Scan for the cell matching the given text and deliver its (X, Y) coordinate at center. 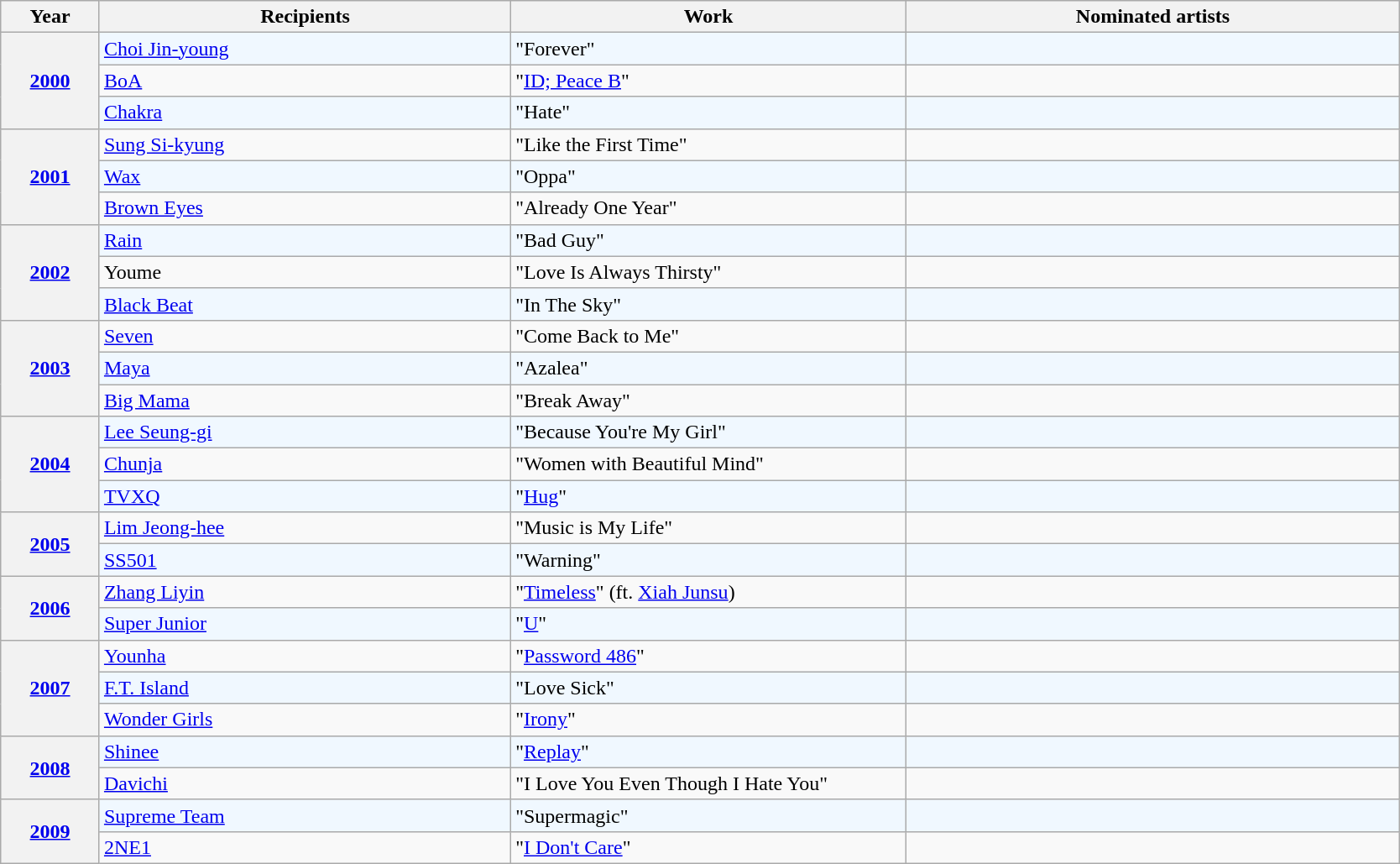
2004 (50, 464)
2006 (50, 608)
"Timeless" (ft. Xiah Junsu) (708, 592)
"Like the First Time" (708, 144)
Choi Jin-young (305, 49)
Rain (305, 240)
BoA (305, 81)
"ID; Peace B" (708, 81)
"Password 486" (708, 656)
"I Don't Care" (708, 847)
Recipients (305, 17)
"Azalea" (708, 368)
Black Beat (305, 304)
Super Junior (305, 624)
Brown Eyes (305, 208)
"Irony" (708, 720)
Big Mama (305, 401)
"I Love You Even Though I Hate You" (708, 783)
Seven (305, 336)
"Bad Guy" (708, 240)
Chakra (305, 113)
Year (50, 17)
Wax (305, 176)
2008 (50, 767)
"Replay" (708, 751)
2007 (50, 688)
2NE1 (305, 847)
2009 (50, 831)
"Warning" (708, 560)
"Supermagic" (708, 815)
Sung Si-kyung (305, 144)
Wonder Girls (305, 720)
"Because You're My Girl" (708, 432)
Work (708, 17)
"Hate" (708, 113)
F.T. Island (305, 688)
Davichi (305, 783)
"Women with Beautiful Mind" (708, 464)
"Already One Year" (708, 208)
Lim Jeong-hee (305, 528)
2005 (50, 544)
2001 (50, 176)
SS501 (305, 560)
"Come Back to Me" (708, 336)
2003 (50, 368)
"Forever" (708, 49)
"Music is My Life" (708, 528)
"Love Is Always Thirsty" (708, 272)
"Break Away" (708, 401)
"Love Sick" (708, 688)
Youme (305, 272)
Nominated artists (1152, 17)
"Oppa" (708, 176)
Chunja (305, 464)
"Hug" (708, 496)
2002 (50, 272)
Lee Seung-gi (305, 432)
Maya (305, 368)
Younha (305, 656)
TVXQ (305, 496)
"U" (708, 624)
Supreme Team (305, 815)
"In The Sky" (708, 304)
Zhang Liyin (305, 592)
2000 (50, 81)
Shinee (305, 751)
